Locate the cell with the specified text and output its (X, Y) center coordinate. 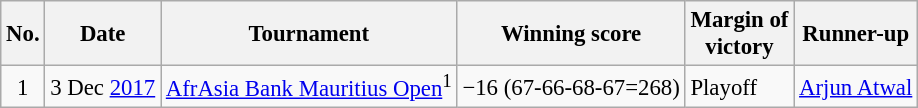
Winning score (571, 34)
Arjun Atwal (856, 87)
Playoff (740, 87)
Margin ofvictory (740, 34)
No. (23, 34)
Runner-up (856, 34)
Tournament (308, 34)
3 Dec 2017 (103, 87)
AfrAsia Bank Mauritius Open1 (308, 87)
−16 (67-66-68-67=268) (571, 87)
1 (23, 87)
Date (103, 34)
